From the cell containing the given text, extract its center point as (X, Y) coordinate. 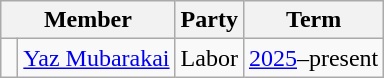
Yaz Mubarakai (96, 58)
Party (209, 20)
2025–present (313, 58)
Member (88, 20)
Labor (209, 58)
Term (313, 20)
